Search for the cell housing the specified text and yield its (X, Y) center coordinate. 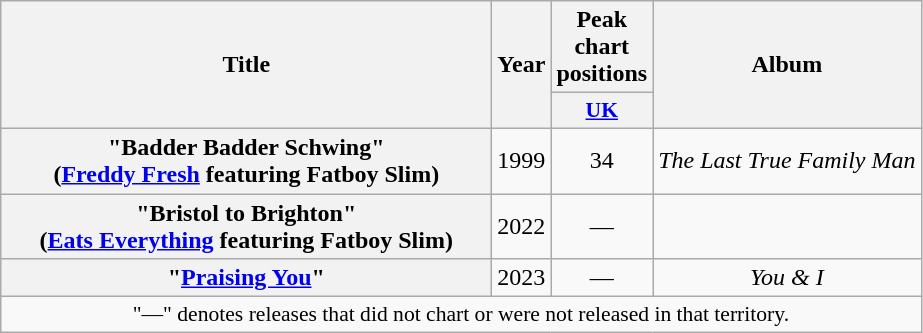
Year (522, 65)
"Bristol to Brighton"(Eats Everything featuring Fatboy Slim) (246, 226)
UK (602, 111)
You & I (787, 278)
2022 (522, 226)
Peak chart positions (602, 47)
"Badder Badder Schwing"(Freddy Fresh featuring Fatboy Slim) (246, 160)
The Last True Family Man (787, 160)
"—" denotes releases that did not chart or were not released in that territory. (461, 315)
2023 (522, 278)
"Praising You" (246, 278)
Title (246, 65)
34 (602, 160)
1999 (522, 160)
Album (787, 65)
